Capture the cell that displays the provided text and extract its [X, Y] central coordinate. 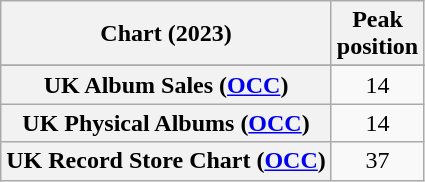
Peak position [377, 34]
UK Physical Albums (OCC) [166, 123]
UK Album Sales (OCC) [166, 85]
UK Record Store Chart (OCC) [166, 161]
Chart (2023) [166, 34]
37 [377, 161]
